Identify which cell holds the provided text, then report its (X, Y) central coordinate. 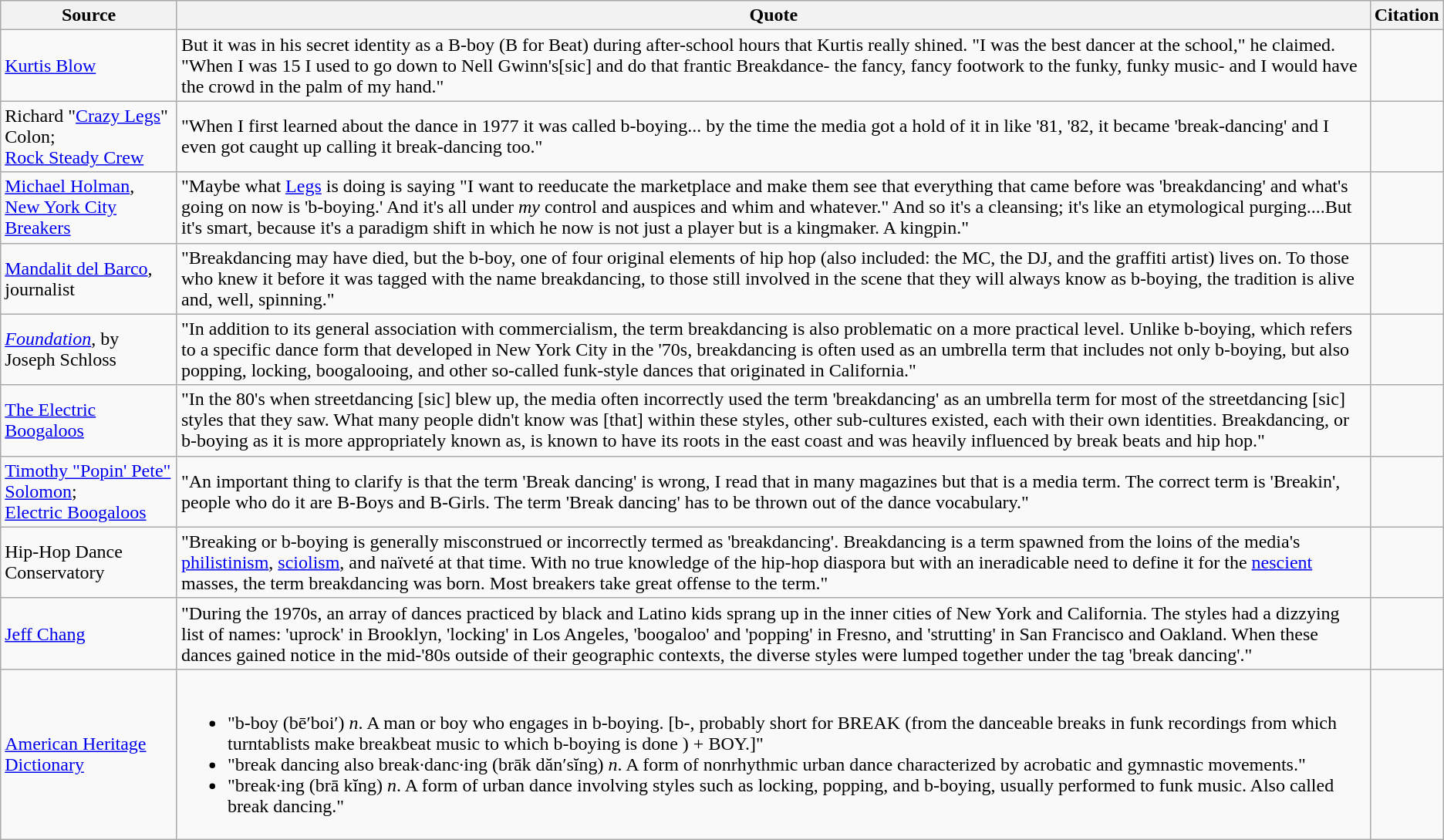
Hip-Hop Dance Conservatory (89, 562)
Quote (773, 15)
Citation (1407, 15)
Mandalit del Barco, journalist (89, 278)
Richard "Crazy Legs" Colon; Rock Steady Crew (89, 137)
Michael Holman, New York City Breakers (89, 207)
Source (89, 15)
Kurtis Blow (89, 66)
Timothy "Popin' Pete" Solomon; Electric Boogaloos (89, 491)
American Heritage Dictionary (89, 754)
Jeff Chang (89, 633)
Foundation, by Joseph Schloss (89, 349)
The Electric Boogaloos (89, 420)
